For the text-containing cell, return its midpoint in [x, y] coordinate format. 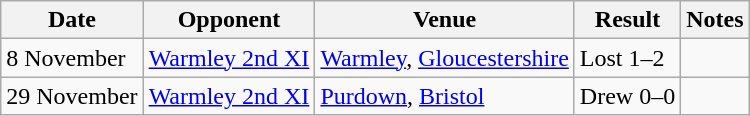
29 November [72, 96]
Purdown, Bristol [444, 96]
Drew 0–0 [627, 96]
8 November [72, 58]
Notes [715, 20]
Result [627, 20]
Venue [444, 20]
Warmley, Gloucestershire [444, 58]
Opponent [229, 20]
Lost 1–2 [627, 58]
Date [72, 20]
